For the text-containing cell, return its midpoint in [x, y] coordinate format. 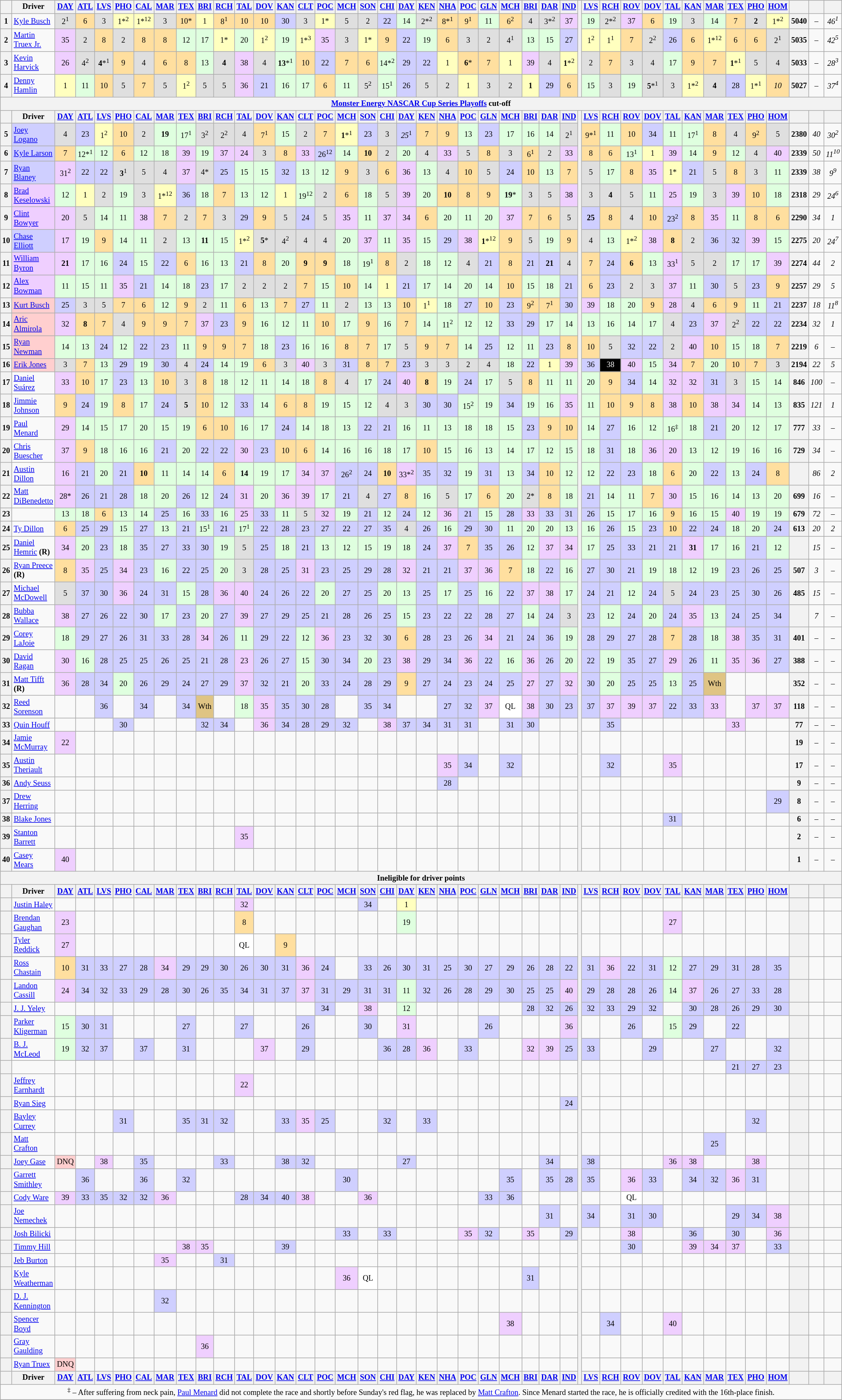
Brad Keselowski [33, 195]
William Byron [33, 264]
72 [816, 515]
Cody Ware [33, 1198]
33*2 [406, 474]
3*2 [550, 21]
251 [406, 135]
2* [531, 497]
D. J. Kennington [33, 1301]
5040 [799, 21]
374 [833, 86]
729 [799, 451]
10* [186, 21]
Quin Houff [33, 725]
99 [833, 173]
4* [205, 173]
Parker Kligerman [33, 1027]
262 [347, 474]
J. J. Yeley [33, 1008]
52 [368, 86]
16‡ [673, 429]
2234 [799, 324]
331 [673, 264]
77 [799, 725]
Gray Gaulding [33, 1347]
62 [510, 21]
Kyle Weatherman [33, 1278]
Ryan Truex [33, 1365]
2219 [799, 347]
12*1 [85, 154]
Austin Theriault [33, 765]
2257 [799, 286]
507 [799, 570]
Jeffrey Earnhardt [33, 1086]
6* [468, 63]
2290 [799, 218]
Bubba Wallace [33, 616]
352 [799, 684]
Reed Sorenson [33, 707]
Alex Bowman [33, 286]
312 [65, 173]
191 [368, 264]
61 [531, 154]
Drew Herring [33, 802]
247 [833, 241]
Kevin Harvick [33, 63]
41 [510, 40]
777 [799, 429]
Tyler Reddick [33, 946]
13*1 [285, 63]
Kyle Busch [33, 21]
Chase Elliott [33, 241]
2275 [799, 241]
1*3 [306, 40]
Joey Gase [33, 1162]
2194 [799, 365]
835 [799, 406]
Joe Nemechek [33, 1216]
1110 [833, 154]
Brendan Gaughan [33, 923]
Chris Buescher [33, 451]
Ryan Blaney [33, 173]
Ross Chastain [33, 968]
Andy Seuss [33, 783]
846 [799, 383]
2274 [799, 264]
9*1 [591, 135]
Bayley Currey [33, 1122]
5033 [799, 63]
Ryan Preece (R) [33, 570]
Daniel Hemric (R) [33, 548]
5* [264, 241]
1912 [306, 195]
2612 [325, 154]
302 [833, 135]
Aric Almirola [33, 324]
4*1 [104, 63]
Ryan Sieg [33, 1103]
Matt Crafton [33, 1144]
Ryan Newman [33, 347]
Justin Haley [33, 905]
Denny Hamlin [33, 86]
Clint Bowyer [33, 218]
425 [833, 40]
Jamie McMurray [33, 743]
Paul Menard [33, 429]
699 [799, 497]
Ineligible for driver points [421, 878]
Joey Logano [33, 135]
28* [65, 497]
Casey Mears [33, 860]
19* [510, 195]
388 [799, 662]
679 [799, 515]
5035 [799, 40]
485 [799, 593]
2237 [799, 305]
86 [816, 474]
2380 [799, 135]
Blake Jones [33, 819]
Michael McDowell [33, 593]
Erik Jones [33, 365]
283 [833, 63]
David Ragan [33, 662]
Timmy Hill [33, 1247]
Josh Bilicki [33, 1234]
Matt Tifft (R) [33, 684]
B. J. McLeod [33, 1049]
461 [833, 21]
Spencer Boyd [33, 1324]
Martin Truex Jr. [33, 40]
613 [799, 529]
121 [816, 406]
Matt DiBenedetto [33, 497]
Daniel Suárez [33, 383]
131 [631, 154]
5027 [799, 86]
44 [816, 264]
Monster Energy NASCAR Cup Series Playoffs cut-off [421, 104]
Ty Dillon [33, 529]
91 [468, 21]
Stanton Barrett [33, 838]
81 [224, 21]
5*1 [652, 86]
2318 [799, 195]
Landon Cassill [33, 991]
8*1 [447, 21]
Jeb Burton [33, 1261]
Austin Dillon [33, 474]
152 [468, 406]
14*2 [387, 63]
Kyle Larson [33, 154]
Jimmie Johnson [33, 406]
Corey LaJoie [33, 639]
232 [673, 218]
Kurt Busch [33, 305]
Garrett Smithley [33, 1180]
401 [799, 639]
100 [816, 383]
112 [447, 324]
246 [833, 195]
50 [816, 154]
